Locate the cell with the specified text and output its [X, Y] center coordinate. 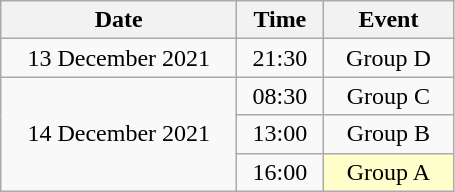
Group A [388, 172]
Group C [388, 96]
14 December 2021 [119, 134]
16:00 [280, 172]
Time [280, 20]
13 December 2021 [119, 58]
21:30 [280, 58]
Group D [388, 58]
13:00 [280, 134]
08:30 [280, 96]
Date [119, 20]
Event [388, 20]
Group B [388, 134]
